Identify which cell holds the provided text, then report its (x, y) central coordinate. 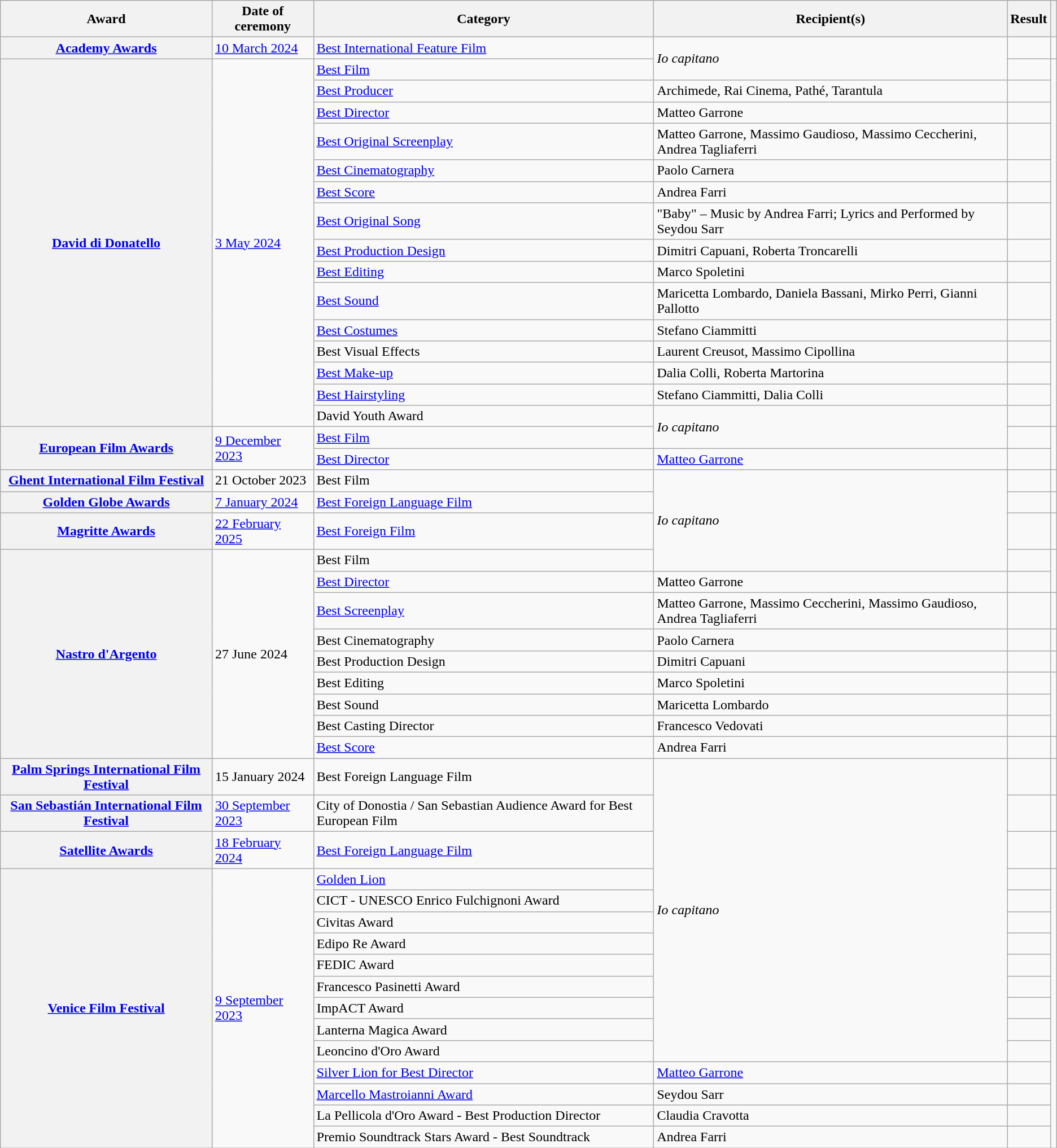
Lanterna Magica Award (483, 1029)
CICT - UNESCO Enrico Fulchignoni Award (483, 901)
Matteo Garrone, Massimo Ceccherini, Massimo Gaudioso, Andrea Tagliaferri (831, 611)
Leoncino d'Oro Award (483, 1051)
18 February 2024 (263, 850)
Stefano Ciammitti (831, 330)
Francesco Vedovati (831, 726)
Result (1029, 19)
La Pellicola d'Oro Award - Best Production Director (483, 1116)
Academy Awards (106, 48)
9 December 2023 (263, 448)
Best International Feature Film (483, 48)
10 March 2024 (263, 48)
Best Original Song (483, 221)
Ghent International Film Festival (106, 481)
David di Donatello (106, 243)
City of Donostia / San Sebastian Audience Award for Best European Film (483, 813)
Silver Lion for Best Director (483, 1072)
Best Screenplay (483, 611)
30 September 2023 (263, 813)
Best Make-up (483, 373)
Golden Globe Awards (106, 502)
Award (106, 19)
21 October 2023 (263, 481)
15 January 2024 (263, 777)
Best Costumes (483, 330)
Maricetta Lombardo (831, 704)
Dimitri Capuani, Roberta Troncarelli (831, 250)
Best Original Screenplay (483, 141)
"Baby" – Music by Andrea Farri; Lyrics and Performed by Seydou Sarr (831, 221)
22 February 2025 (263, 531)
Best Foreign Film (483, 531)
Civitas Award (483, 922)
Seydou Sarr (831, 1094)
Nastro d'Argento (106, 654)
Best Casting Director (483, 726)
San Sebastián International Film Festival (106, 813)
Dimitri Capuani (831, 661)
27 June 2024 (263, 654)
Laurent Creusot, Massimo Cipollina (831, 352)
Category (483, 19)
Stefano Ciammitti, Dalia Colli (831, 395)
Matteo Garrone, Massimo Gaudioso, Massimo Ceccherini, Andrea Tagliaferri (831, 141)
Date of ceremony (263, 19)
European Film Awards (106, 448)
Claudia Cravotta (831, 1116)
Best Visual Effects (483, 352)
3 May 2024 (263, 243)
Maricetta Lombardo, Daniela Bassani, Mirko Perri, Gianni Pallotto (831, 300)
Archimede, Rai Cinema, Pathé, Tarantula (831, 91)
Best Producer (483, 91)
Francesco Pasinetti Award (483, 987)
Premio Soundtrack Stars Award - Best Soundtrack (483, 1137)
David Youth Award (483, 416)
9 September 2023 (263, 1009)
Marcello Mastroianni Award (483, 1094)
Recipient(s) (831, 19)
Golden Lion (483, 879)
7 January 2024 (263, 502)
Edipo Re Award (483, 944)
Palm Springs International Film Festival (106, 777)
Satellite Awards (106, 850)
Dalia Colli, Roberta Martorina (831, 373)
Venice Film Festival (106, 1009)
ImpACT Award (483, 1008)
Best Hairstyling (483, 395)
Magritte Awards (106, 531)
FEDIC Award (483, 965)
